Search for the cell housing the specified text and yield its [x, y] center coordinate. 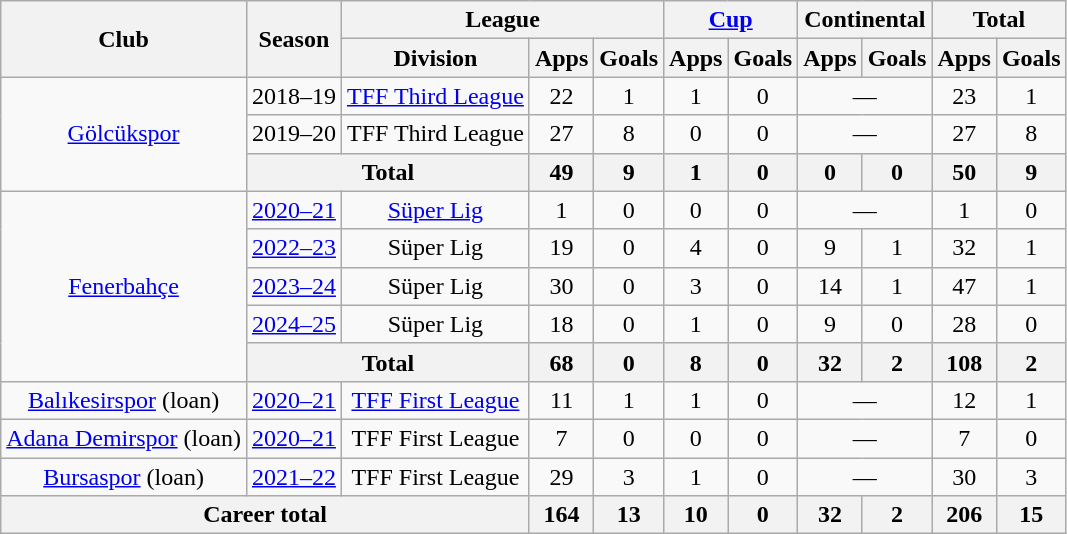
2021–22 [294, 477]
2022–23 [294, 248]
Division [435, 58]
29 [561, 477]
League [502, 20]
Fenerbahçe [124, 286]
19 [561, 248]
2018–19 [294, 96]
Cup [731, 20]
Club [124, 39]
14 [830, 286]
2019–20 [294, 134]
12 [964, 400]
11 [561, 400]
10 [696, 515]
2023–24 [294, 286]
18 [561, 324]
2024–25 [294, 324]
68 [561, 362]
Balıkesirspor (loan) [124, 400]
Gölcükspor [124, 134]
206 [964, 515]
Season [294, 39]
108 [964, 362]
15 [1031, 515]
47 [964, 286]
13 [629, 515]
49 [561, 172]
Bursaspor (loan) [124, 477]
28 [964, 324]
50 [964, 172]
Career total [266, 515]
Adana Demirspor (loan) [124, 438]
23 [964, 96]
164 [561, 515]
4 [696, 248]
22 [561, 96]
Continental [865, 20]
